Provide the [X, Y] coordinate of the cell's center where the given text is located.  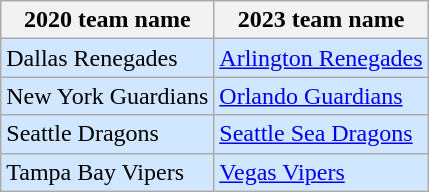
Seattle Dragons [108, 134]
Dallas Renegades [108, 58]
Tampa Bay Vipers [108, 172]
Orlando Guardians [321, 96]
New York Guardians [108, 96]
Arlington Renegades [321, 58]
Seattle Sea Dragons [321, 134]
2020 team name [108, 20]
Vegas Vipers [321, 172]
2023 team name [321, 20]
